Capture the cell that displays the provided text and extract its (x, y) central coordinate. 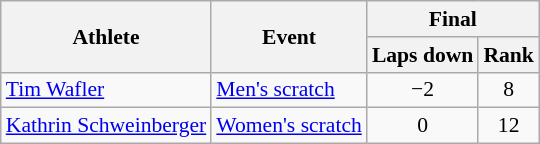
12 (508, 126)
−2 (423, 90)
Men's scratch (289, 90)
0 (423, 126)
Kathrin Schweinberger (106, 126)
Final (453, 19)
Women's scratch (289, 126)
Event (289, 36)
Tim Wafler (106, 90)
8 (508, 90)
Laps down (423, 55)
Rank (508, 55)
Athlete (106, 36)
